Detect which cell encompasses the target text, then output its (X, Y) center coordinate. 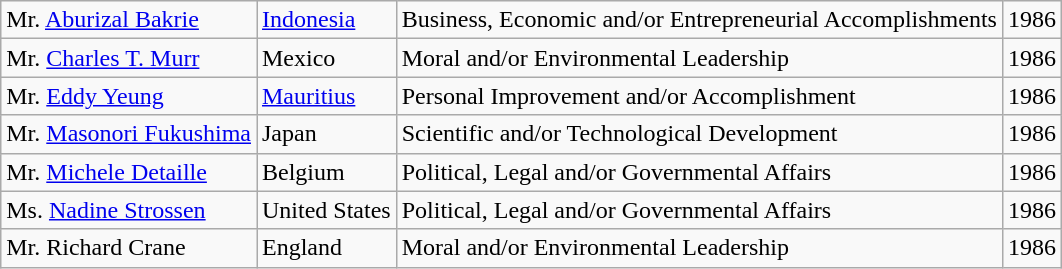
Mr. Masonori Fukushima (129, 134)
Scientific and/or Technological Development (699, 134)
Mauritius (326, 96)
Mr. Charles T. Murr (129, 58)
Belgium (326, 172)
United States (326, 210)
Mr. Eddy Yeung (129, 96)
Mr. Aburizal Bakrie (129, 20)
Indonesia (326, 20)
Ms. Nadine Strossen (129, 210)
Mexico (326, 58)
Mr. Michele Detaille (129, 172)
England (326, 248)
Japan (326, 134)
Mr. Richard Crane (129, 248)
Business, Economic and/or Entrepreneurial Accomplishments (699, 20)
Personal Improvement and/or Accomplishment (699, 96)
